Search for the cell housing the specified text and yield its (x, y) center coordinate. 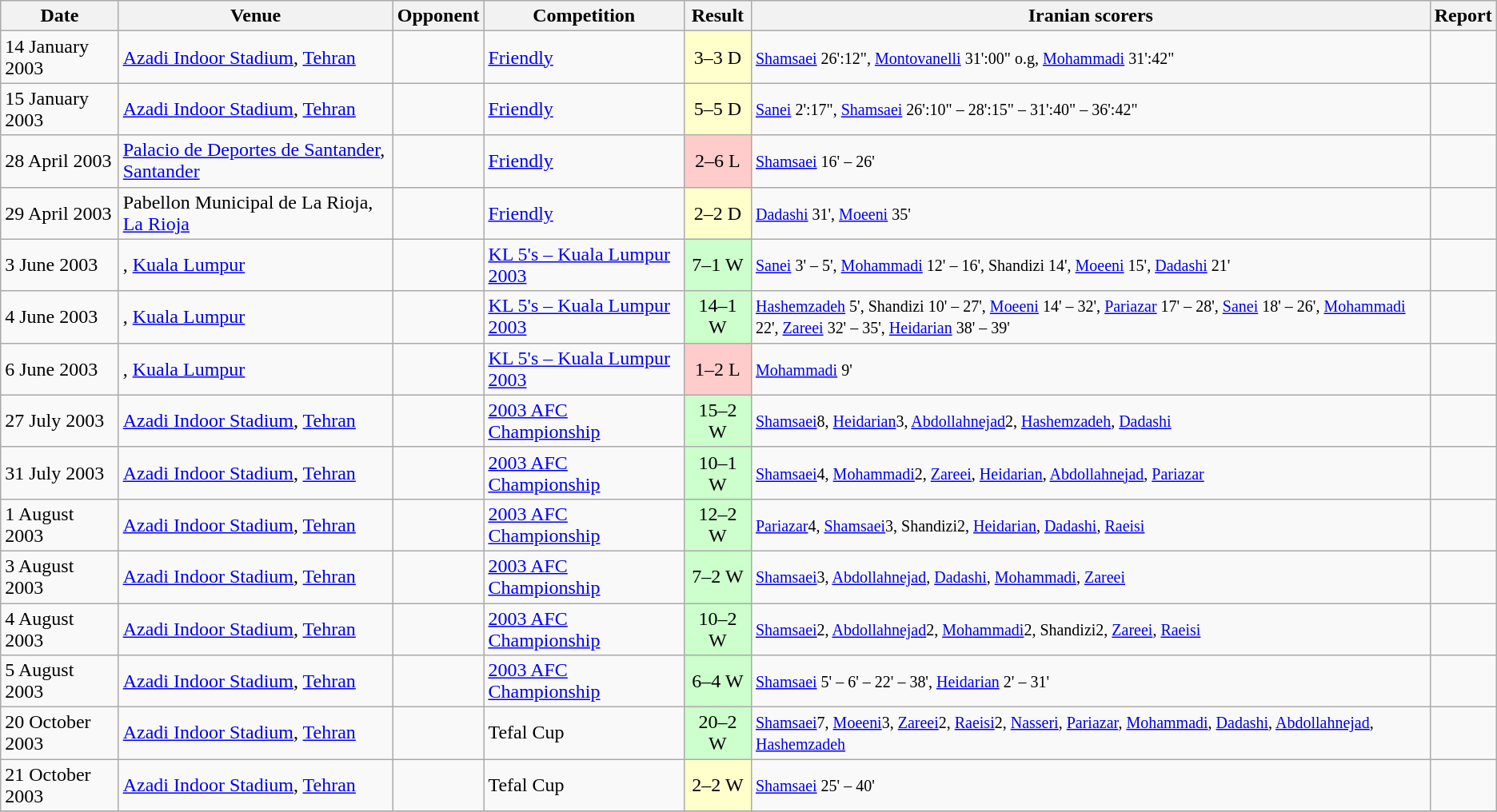
Result (717, 16)
4 June 2003 (59, 316)
Mohammadi 9' (1091, 369)
27 July 2003 (59, 420)
5–5 D (717, 109)
Competition (584, 16)
Shamsaei 25' – 40' (1091, 785)
12–2 W (717, 524)
1 August 2003 (59, 524)
Sanei 3' – 5', Mohammadi 12' – 16', Shandizi 14', Moeeni 15', Dadashi 21' (1091, 265)
Shamsaei7, Moeeni3, Zareei2, Raeisi2, Nasseri, Pariazar, Mohammadi, Dadashi, Abdollahnejad, Hashemzadeh (1091, 734)
10–2 W (717, 628)
Shamsaei3, Abdollahnejad, Dadashi, Mohammadi, Zareei (1091, 577)
Shamsaei4, Mohammadi2, Zareei, Heidarian, Abdollahnejad, Pariazar (1091, 473)
2–6 L (717, 161)
Shamsaei 26':12", Montovanelli 31':00" o.g, Mohammadi 31':42" (1091, 58)
14 January 2003 (59, 58)
Venue (256, 16)
3 June 2003 (59, 265)
Sanei 2':17", Shamsaei 26':10" – 28':15" – 31':40" – 36':42" (1091, 109)
Iranian scorers (1091, 16)
14–1 W (717, 316)
20 October 2003 (59, 734)
6–4 W (717, 681)
31 July 2003 (59, 473)
Pariazar4, Shamsaei3, Shandizi2, Heidarian, Dadashi, Raeisi (1091, 524)
5 August 2003 (59, 681)
2–2 D (717, 213)
7–1 W (717, 265)
Date (59, 16)
6 June 2003 (59, 369)
Shamsaei 16' – 26' (1091, 161)
29 April 2003 (59, 213)
Shamsaei 5' – 6' – 22' – 38', Heidarian 2' – 31' (1091, 681)
4 August 2003 (59, 628)
1–2 L (717, 369)
2–2 W (717, 785)
7–2 W (717, 577)
21 October 2003 (59, 785)
Shamsaei8, Heidarian3, Abdollahnejad2, Hashemzadeh, Dadashi (1091, 420)
Opponent (438, 16)
10–1 W (717, 473)
Report (1463, 16)
Hashemzadeh 5', Shandizi 10' – 27', Moeeni 14' – 32', Pariazar 17' – 28', Sanei 18' – 26', Mohammadi 22', Zareei 32' – 35', Heidarian 38' – 39' (1091, 316)
20–2 W (717, 734)
15–2 W (717, 420)
3 August 2003 (59, 577)
3–3 D (717, 58)
28 April 2003 (59, 161)
Shamsaei2, Abdollahnejad2, Mohammadi2, Shandizi2, Zareei, Raeisi (1091, 628)
Pabellon Municipal de La Rioja, La Rioja (256, 213)
Dadashi 31', Moeeni 35' (1091, 213)
Palacio de Deportes de Santander, Santander (256, 161)
15 January 2003 (59, 109)
